Identify which cell holds the provided text, then report its (x, y) central coordinate. 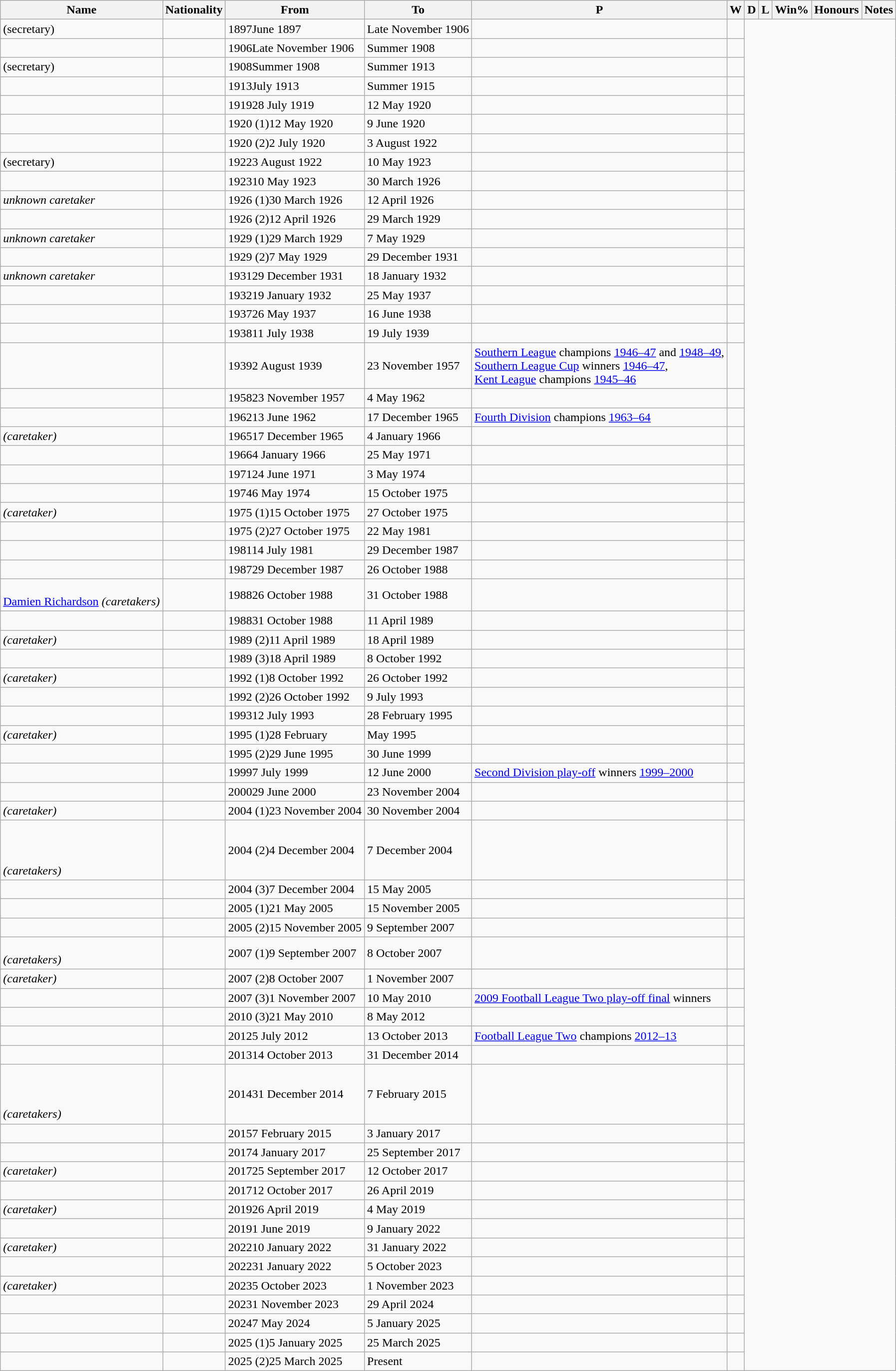
Second Division play-off winners 1999–2000 (599, 773)
31 December 2014 (419, 1055)
201725 September 2017 (295, 1171)
1975 (1)15 October 1975 (295, 512)
1975 (2)27 October 1975 (295, 531)
31 January 2022 (419, 1247)
2004 (2)4 December 2004 (295, 850)
20157 February 2015 (295, 1133)
193811 July 1938 (295, 333)
18 April 1989 (419, 640)
7 May 1929 (419, 238)
From (295, 10)
1897June 1897 (295, 29)
196517 December 1965 (295, 436)
22 May 1981 (419, 531)
Present (419, 1362)
1995 (2)29 June 1995 (295, 754)
1992 (1)8 October 1992 (295, 678)
1 November 2007 (419, 979)
193219 January 1932 (295, 295)
3 August 1922 (419, 143)
201431 December 2014 (295, 1094)
197124 June 1971 (295, 474)
12 October 2017 (419, 1171)
29 December 1987 (419, 550)
2025 (1)5 January 2025 (295, 1343)
15 May 2005 (419, 889)
196213 June 1962 (295, 417)
2005 (1)21 May 2005 (295, 908)
L (765, 10)
Football League Two champions 2012–13 (599, 1036)
2004 (1)23 November 2004 (295, 811)
Southern League champions 1946–47 and 1948–49,Southern League Cup winners 1946–47,Kent League champions 1945–46 (599, 366)
20191 June 2019 (295, 1228)
25 March 2025 (419, 1343)
198826 October 1988 (295, 595)
3 May 1974 (419, 474)
1926 (2)12 April 1926 (295, 219)
1995 (1)28 February (295, 735)
1913July 1913 (295, 86)
28 February 1995 (419, 716)
5 January 2025 (419, 1324)
1989 (2)11 April 1989 (295, 640)
5 October 2023 (419, 1266)
200029 June 2000 (295, 792)
1908Summer 1908 (295, 67)
26 April 2019 (419, 1190)
198114 July 1981 (295, 550)
11 April 1989 (419, 621)
8 October 2007 (419, 953)
25 May 1937 (419, 295)
18 January 1932 (419, 276)
12 May 1920 (419, 105)
13 October 2013 (419, 1036)
19 July 1939 (419, 333)
201314 October 2013 (295, 1055)
Late November 1906 (419, 29)
26 October 1992 (419, 678)
30 March 1926 (419, 181)
2009 Football League Two play-off final winners (599, 998)
1989 (3)18 April 1989 (295, 659)
12 April 1926 (419, 200)
Damien Richardson (caretakers) (82, 595)
10 May 1923 (419, 162)
2007 (3)1 November 2007 (295, 998)
3 January 2017 (419, 1133)
1906Late November 1906 (295, 48)
30 November 2004 (419, 811)
1992 (2)26 October 1992 (295, 697)
23 November 1957 (419, 366)
23 November 2004 (419, 792)
30 June 1999 (419, 754)
Summer 1915 (419, 86)
201712 October 2017 (295, 1190)
199312 July 1993 (295, 716)
4 January 1966 (419, 436)
16 June 1938 (419, 314)
7 December 2004 (419, 850)
9 January 2022 (419, 1228)
202210 January 2022 (295, 1247)
2007 (1)9 September 2007 (295, 953)
2007 (2)8 October 2007 (295, 979)
29 April 2024 (419, 1305)
8 October 1992 (419, 659)
19392 August 1939 (295, 366)
193129 December 1931 (295, 276)
Win% (792, 10)
192310 May 1923 (295, 181)
7 February 2015 (419, 1094)
May 1995 (419, 735)
9 July 1993 (419, 697)
4 May 1962 (419, 398)
1920 (2)2 July 1920 (295, 143)
20235 October 2023 (295, 1285)
1926 (1)30 March 1926 (295, 200)
202231 January 2022 (295, 1266)
193726 May 1937 (295, 314)
D (752, 10)
15 November 2005 (419, 908)
17 December 1965 (419, 417)
Summer 1908 (419, 48)
20125 July 2012 (295, 1036)
20231 November 2023 (295, 1305)
10 May 2010 (419, 998)
29 December 1931 (419, 257)
Summer 1913 (419, 67)
15 October 1975 (419, 493)
25 May 1971 (419, 455)
191928 July 1919 (295, 105)
Honours (837, 10)
1 November 2023 (419, 1285)
201926 April 2019 (295, 1209)
9 June 1920 (419, 124)
Notes (879, 10)
8 May 2012 (419, 1017)
Fourth Division champions 1963–64 (599, 417)
Nationality (194, 10)
1929 (1)29 March 1929 (295, 238)
W (736, 10)
29 March 1929 (419, 219)
Name (82, 10)
P (599, 10)
20174 January 2017 (295, 1152)
19997 July 1999 (295, 773)
19746 May 1974 (295, 493)
2005 (2)15 November 2005 (295, 927)
2004 (3)7 December 2004 (295, 889)
9 September 2007 (419, 927)
198729 December 1987 (295, 569)
195823 November 1957 (295, 398)
26 October 1988 (419, 569)
1929 (2)7 May 1929 (295, 257)
4 May 2019 (419, 1209)
To (419, 10)
2010 (3)21 May 2010 (295, 1017)
1920 (1)12 May 1920 (295, 124)
198831 October 1988 (295, 621)
25 September 2017 (419, 1152)
27 October 1975 (419, 512)
20247 May 2024 (295, 1324)
12 June 2000 (419, 773)
19223 August 1922 (295, 162)
19664 January 1966 (295, 455)
2025 (2)25 March 2025 (295, 1362)
31 October 1988 (419, 595)
